Find where the given text appears and provide that cell's center as (x, y) coordinate. 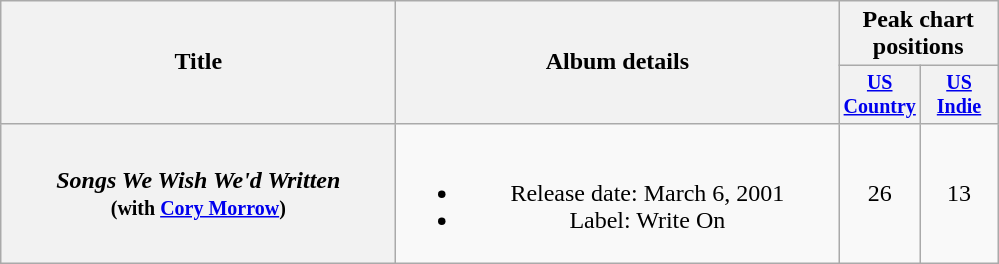
Title (198, 62)
US Indie (960, 94)
Release date: March 6, 2001Label: Write On (618, 193)
26 (880, 193)
Songs We Wish We'd Written(with Cory Morrow) (198, 193)
13 (960, 193)
Album details (618, 62)
Peak chart positions (918, 34)
US Country (880, 94)
